Locate the cell with the specified text and output its (x, y) center coordinate. 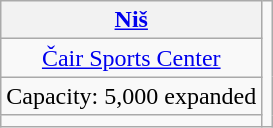
Capacity: 5,000 expanded (132, 96)
Niš (132, 20)
Čair Sports Center (132, 58)
